From the cell containing the given text, extract its center point as (X, Y) coordinate. 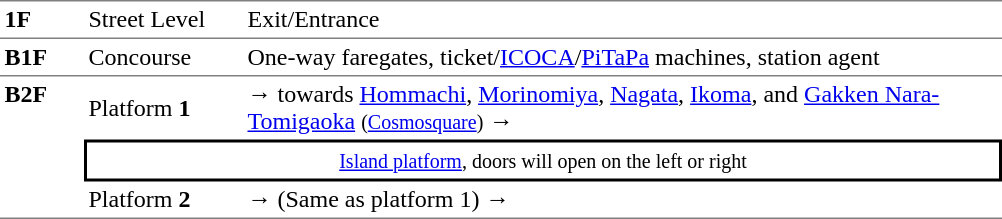
One-way faregates, ticket/ICOCA/PiTaPa machines, station agent (622, 58)
B2F (42, 147)
Island platform, doors will open on the left or right (543, 161)
1F (42, 19)
Concourse (164, 58)
Platform 1 (164, 108)
Street Level (164, 19)
Exit/Entrance (622, 19)
B1F (42, 58)
→ towards Hommachi, Morinomiya, Nagata, Ikoma, and Gakken Nara-Tomigaoka (Cosmosquare) → (622, 108)
